From the cell containing the given text, extract its center point as (X, Y) coordinate. 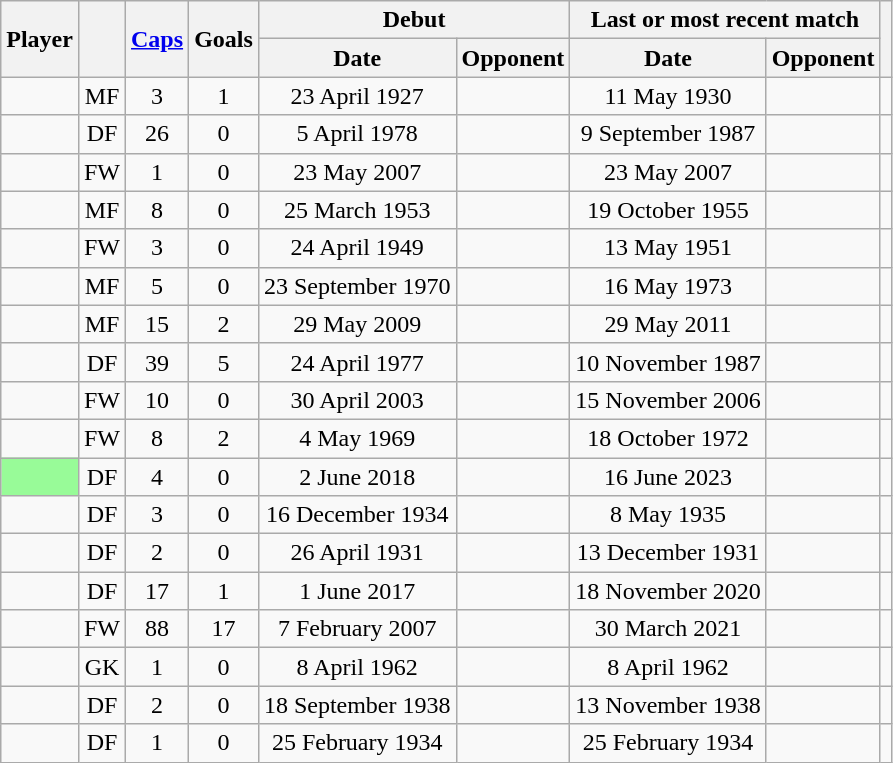
Debut (414, 20)
15 (158, 324)
10 (158, 400)
16 June 2023 (668, 477)
Caps (158, 39)
26 (158, 134)
4 May 1969 (357, 438)
19 October 1955 (668, 210)
Goals (224, 39)
29 May 2011 (668, 324)
30 April 2003 (357, 400)
GK (102, 667)
10 November 1987 (668, 362)
23 April 1927 (357, 96)
30 March 2021 (668, 629)
26 April 1931 (357, 553)
39 (158, 362)
15 November 2006 (668, 400)
1 June 2017 (357, 591)
8 May 1935 (668, 515)
24 April 1949 (357, 248)
29 May 2009 (357, 324)
Player (40, 39)
Last or most recent match (725, 20)
13 December 1931 (668, 553)
13 May 1951 (668, 248)
13 November 1938 (668, 705)
23 September 1970 (357, 286)
5 April 1978 (357, 134)
24 April 1977 (357, 362)
18 November 2020 (668, 591)
7 February 2007 (357, 629)
4 (158, 477)
9 September 1987 (668, 134)
25 March 1953 (357, 210)
16 May 1973 (668, 286)
88 (158, 629)
16 December 1934 (357, 515)
18 October 1972 (668, 438)
18 September 1938 (357, 705)
11 May 1930 (668, 96)
2 June 2018 (357, 477)
